Detect which cell encompasses the target text, then output its [x, y] center coordinate. 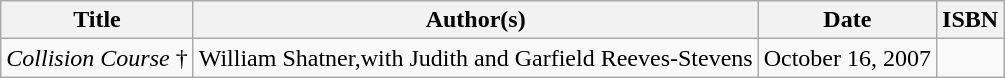
Collision Course † [97, 58]
Title [97, 20]
ISBN [970, 20]
Date [847, 20]
William Shatner,with Judith and Garfield Reeves-Stevens [476, 58]
October 16, 2007 [847, 58]
Author(s) [476, 20]
